Scan for the cell matching the given text and deliver its [x, y] coordinate at center. 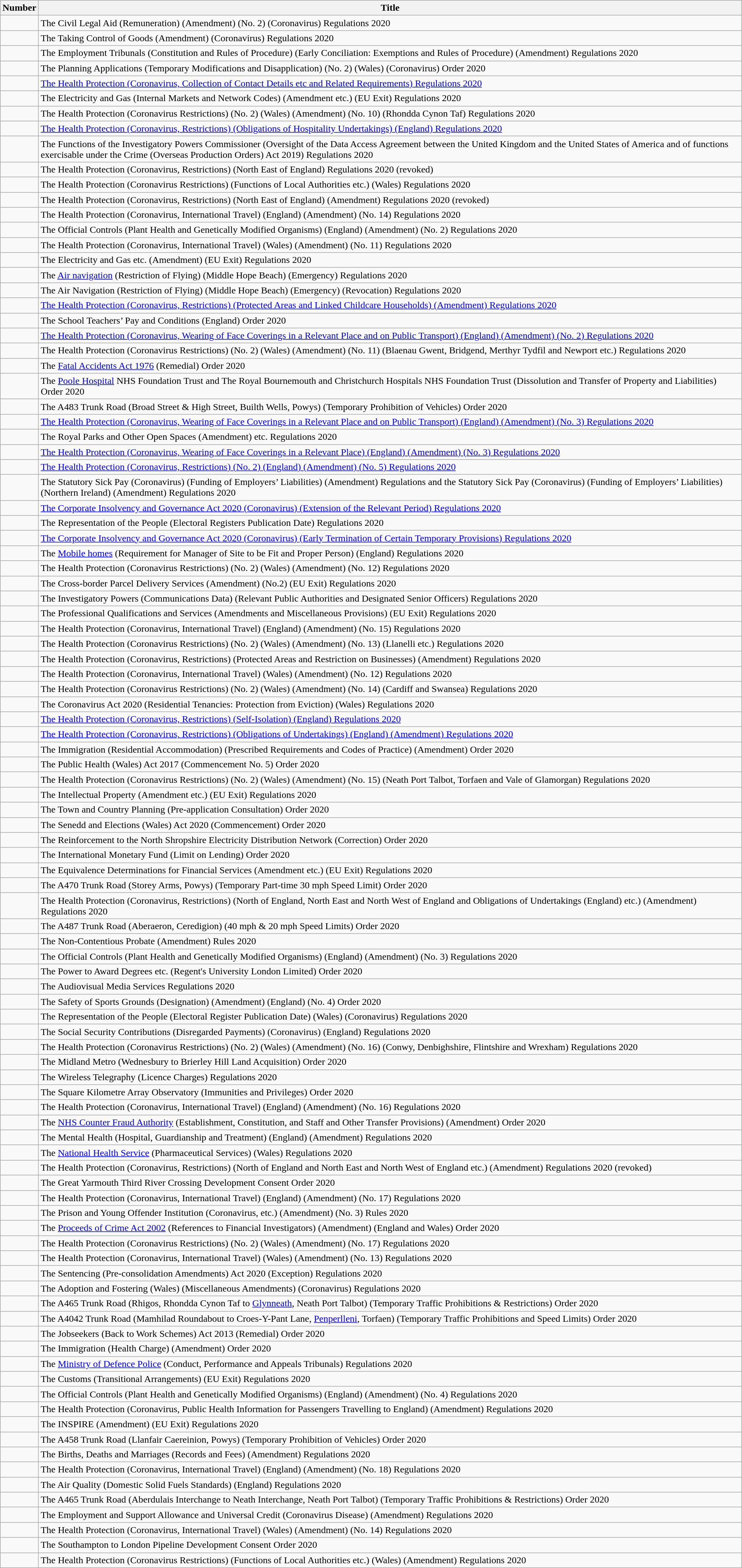
The Planning Applications (Temporary Modifications and Disapplication) (No. 2) (Wales) (Coronavirus) Order 2020 [390, 68]
The Health Protection (Coronavirus, International Travel) (Wales) (Amendment) (No. 12) Regulations 2020 [390, 674]
The Health Protection (Coronavirus, International Travel) (England) (Amendment) (No. 17) Regulations 2020 [390, 1198]
The Health Protection (Coronavirus, International Travel) (England) (Amendment) (No. 14) Regulations 2020 [390, 215]
The Great Yarmouth Third River Crossing Development Consent Order 2020 [390, 1183]
The Coronavirus Act 2020 (Residential Tenancies: Protection from Eviction) (Wales) Regulations 2020 [390, 704]
The Health Protection (Coronavirus, International Travel) (Wales) (Amendment) (No. 14) Regulations 2020 [390, 1530]
The Safety of Sports Grounds (Designation) (Amendment) (England) (No. 4) Order 2020 [390, 1002]
The Prison and Young Offender Institution (Coronavirus, etc.) (Amendment) (No. 3) Rules 2020 [390, 1213]
The Social Security Contributions (Disregarded Payments) (Coronavirus) (England) Regulations 2020 [390, 1032]
The Mobile homes (Requirement for Manager of Site to be Fit and Proper Person) (England) Regulations 2020 [390, 553]
The Town and Country Planning (Pre-application Consultation) Order 2020 [390, 810]
The Adoption and Fostering (Wales) (Miscellaneous Amendments) (Coronavirus) Regulations 2020 [390, 1288]
The A487 Trunk Road (Aberaeron, Ceredigion) (40 mph & 20 mph Speed Limits) Order 2020 [390, 926]
The Proceeds of Crime Act 2002 (References to Financial Investigators) (Amendment) (England and Wales) Order 2020 [390, 1228]
The International Monetary Fund (Limit on Lending) Order 2020 [390, 855]
The Health Protection (Coronavirus Restrictions) (No. 2) (Wales) (Amendment) (No. 13) (Llanelli etc.) Regulations 2020 [390, 644]
The National Health Service (Pharmaceutical Services) (Wales) Regulations 2020 [390, 1152]
The Immigration (Health Charge) (Amendment) Order 2020 [390, 1349]
The Mental Health (Hospital, Guardianship and Treatment) (England) (Amendment) Regulations 2020 [390, 1137]
The Health Protection (Coronavirus, Restrictions) (Obligations of Hospitality Undertakings) (England) Regulations 2020 [390, 128]
The Official Controls (Plant Health and Genetically Modified Organisms) (England) (Amendment) (No. 3) Regulations 2020 [390, 956]
The Air navigation (Restriction of Flying) (Middle Hope Beach) (Emergency) Regulations 2020 [390, 275]
The Health Protection (Coronavirus, International Travel) (Wales) (Amendment) (No. 11) Regulations 2020 [390, 245]
The Representation of the People (Electoral Register Publication Date) (Wales) (Coronavirus) Regulations 2020 [390, 1017]
The A470 Trunk Road (Storey Arms, Powys) (Temporary Part-time 30 mph Speed Limit) Order 2020 [390, 885]
The Health Protection (Coronavirus, International Travel) (England) (Amendment) (No. 16) Regulations 2020 [390, 1107]
The A458 Trunk Road (Llanfair Caereinion, Powys) (Temporary Prohibition of Vehicles) Order 2020 [390, 1439]
The Senedd and Elections (Wales) Act 2020 (Commencement) Order 2020 [390, 825]
The Ministry of Defence Police (Conduct, Performance and Appeals Tribunals) Regulations 2020 [390, 1364]
The Electricity and Gas etc. (Amendment) (EU Exit) Regulations 2020 [390, 260]
The Sentencing (Pre-consolidation Amendments) Act 2020 (Exception) Regulations 2020 [390, 1273]
The Births, Deaths and Marriages (Records and Fees) (Amendment) Regulations 2020 [390, 1455]
The Square Kilometre Array Observatory (Immunities and Privileges) Order 2020 [390, 1092]
The Air Navigation (Restriction of Flying) (Middle Hope Beach) (Emergency) (Revocation) Regulations 2020 [390, 290]
The Health Protection (Coronavirus Restrictions) (Functions of Local Authorities etc.) (Wales) Regulations 2020 [390, 184]
The A465 Trunk Road (Rhigos, Rhondda Cynon Taf to Glynneath, Neath Port Talbot) (Temporary Traffic Prohibitions & Restrictions) Order 2020 [390, 1303]
The Health Protection (Coronavirus Restrictions) (No. 2) (Wales) (Amendment) (No. 14) (Cardiff and Swansea) Regulations 2020 [390, 689]
The A465 Trunk Road (Aberdulais Interchange to Neath Interchange, Neath Port Talbot) (Temporary Traffic Prohibitions & Restrictions) Order 2020 [390, 1500]
The Health Protection (Coronavirus, International Travel) (England) (Amendment) (No. 15) Regulations 2020 [390, 629]
The Civil Legal Aid (Remuneration) (Amendment) (No. 2) (Coronavirus) Regulations 2020 [390, 23]
The Fatal Accidents Act 1976 (Remedial) Order 2020 [390, 366]
The Health Protection (Coronavirus, Restrictions) (No. 2) (England) (Amendment) (No. 5) Regulations 2020 [390, 467]
The Wireless Telegraphy (Licence Charges) Regulations 2020 [390, 1077]
The Employment Tribunals (Constitution and Rules of Procedure) (Early Conciliation: Exemptions and Rules of Procedure) (Amendment) Regulations 2020 [390, 53]
The Health Protection (Coronavirus, Restrictions) (North East of England) (Amendment) Regulations 2020 (revoked) [390, 199]
The Air Quality (Domestic Solid Fuels Standards) (England) Regulations 2020 [390, 1485]
The Immigration (Residential Accommodation) (Prescribed Requirements and Codes of Practice) (Amendment) Order 2020 [390, 749]
The Health Protection (Coronavirus, Public Health Information for Passengers Travelling to England) (Amendment) Regulations 2020 [390, 1409]
The Health Protection (Coronavirus, Restrictions) (Self-Isolation) (England) Regulations 2020 [390, 719]
The Health Protection (Coronavirus, Restrictions) (North East of England) Regulations 2020 (revoked) [390, 169]
The Investigatory Powers (Communications Data) (Relevant Public Authorities and Designated Senior Officers) Regulations 2020 [390, 598]
The School Teachers’ Pay and Conditions (England) Order 2020 [390, 320]
The Health Protection (Coronavirus, International Travel) (England) (Amendment) (No. 18) Regulations 2020 [390, 1470]
The A483 Trunk Road (Broad Street & High Street, Builth Wells, Powys) (Temporary Prohibition of Vehicles) Order 2020 [390, 406]
The Southampton to London Pipeline Development Consent Order 2020 [390, 1545]
The Power to Award Degrees etc. (Regent's University London Limited) Order 2020 [390, 972]
The INSPIRE (Amendment) (EU Exit) Regulations 2020 [390, 1424]
The Representation of the People (Electoral Registers Publication Date) Regulations 2020 [390, 523]
The Corporate Insolvency and Governance Act 2020 (Coronavirus) (Extension of the Relevant Period) Regulations 2020 [390, 508]
The Cross-border Parcel Delivery Services (Amendment) (No.2) (EU Exit) Regulations 2020 [390, 583]
The Employment and Support Allowance and Universal Credit (Coronavirus Disease) (Amendment) Regulations 2020 [390, 1515]
The A4042 Trunk Road (Mamhilad Roundabout to Croes-Y-Pant Lane, Penperlleni, Torfaen) (Temporary Traffic Prohibitions and Speed Limits) Order 2020 [390, 1319]
The Health Protection (Coronavirus, Restrictions) (Protected Areas and Linked Childcare Households) (Amendment) Regulations 2020 [390, 305]
The Health Protection (Coronavirus, International Travel) (Wales) (Amendment) (No. 13) Regulations 2020 [390, 1258]
Number [19, 8]
The Official Controls (Plant Health and Genetically Modified Organisms) (England) (Amendment) (No. 4) Regulations 2020 [390, 1394]
The Health Protection (Coronavirus, Restrictions) (Protected Areas and Restriction on Businesses) (Amendment) Regulations 2020 [390, 659]
The Reinforcement to the North Shropshire Electricity Distribution Network (Correction) Order 2020 [390, 840]
The Health Protection (Coronavirus, Wearing of Face Coverings in a Relevant Place) (England) (Amendment) (No. 3) Regulations 2020 [390, 452]
The NHS Counter Fraud Authority (Establishment, Constitution, and Staff and Other Transfer Provisions) (Amendment) Order 2020 [390, 1122]
The Public Health (Wales) Act 2017 (Commencement No. 5) Order 2020 [390, 765]
The Health Protection (Coronavirus Restrictions) (No. 2) (Wales) (Amendment) (No. 17) Regulations 2020 [390, 1243]
The Health Protection (Coronavirus Restrictions) (No. 2) (Wales) (Amendment) (No. 12) Regulations 2020 [390, 568]
The Corporate Insolvency and Governance Act 2020 (Coronavirus) (Early Termination of Certain Temporary Provisions) Regulations 2020 [390, 538]
The Electricity and Gas (Internal Markets and Network Codes) (Amendment etc.) (EU Exit) Regulations 2020 [390, 98]
The Audiovisual Media Services Regulations 2020 [390, 987]
Title [390, 8]
The Customs (Transitional Arrangements) (EU Exit) Regulations 2020 [390, 1379]
The Health Protection (Coronavirus Restrictions) (Functions of Local Authorities etc.) (Wales) (Amendment) Regulations 2020 [390, 1560]
The Health Protection (Coronavirus Restrictions) (No. 2) (Wales) (Amendment) (No. 16) (Conwy, Denbighshire, Flintshire and Wrexham) Regulations 2020 [390, 1047]
The Jobseekers (Back to Work Schemes) Act 2013 (Remedial) Order 2020 [390, 1334]
The Royal Parks and Other Open Spaces (Amendment) etc. Regulations 2020 [390, 437]
The Intellectual Property (Amendment etc.) (EU Exit) Regulations 2020 [390, 795]
The Non-Contentious Probate (Amendment) Rules 2020 [390, 941]
The Health Protection (Coronavirus Restrictions) (No. 2) (Wales) (Amendment) (No. 10) (Rhondda Cynon Taf) Regulations 2020 [390, 113]
The Health Protection (Coronavirus, Restrictions) (Obligations of Undertakings) (England) (Amendment) Regulations 2020 [390, 734]
The Health Protection (Coronavirus, Collection of Contact Details etc and Related Requirements) Regulations 2020 [390, 83]
The Official Controls (Plant Health and Genetically Modified Organisms) (England) (Amendment) (No. 2) Regulations 2020 [390, 230]
The Professional Qualifications and Services (Amendments and Miscellaneous Provisions) (EU Exit) Regulations 2020 [390, 613]
The Midland Metro (Wednesbury to Brierley Hill Land Acquisition) Order 2020 [390, 1062]
The Equivalence Determinations for Financial Services (Amendment etc.) (EU Exit) Regulations 2020 [390, 870]
The Taking Control of Goods (Amendment) (Coronavirus) Regulations 2020 [390, 38]
